Capture the cell that displays the provided text and extract its [x, y] central coordinate. 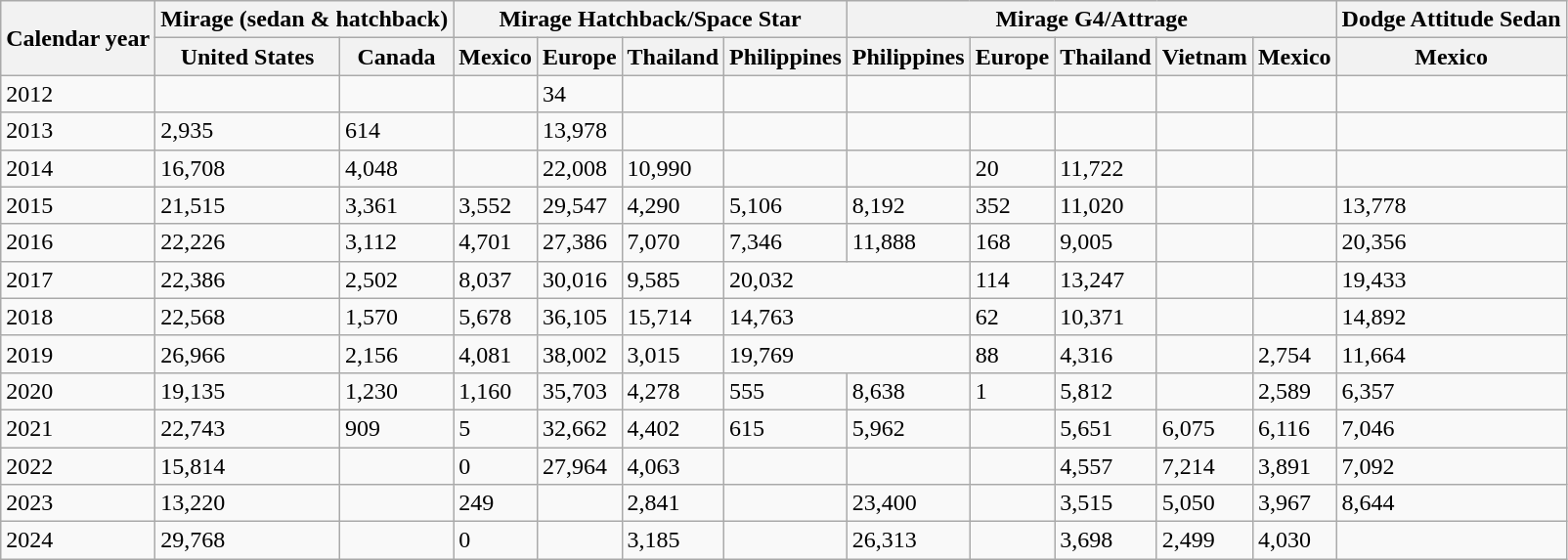
14,763 [848, 317]
3,515 [1106, 503]
7,214 [1204, 466]
22,743 [248, 428]
249 [496, 503]
20,356 [1451, 242]
United States [248, 57]
7,070 [673, 242]
4,701 [496, 242]
11,722 [1106, 168]
2017 [78, 280]
27,386 [579, 242]
13,247 [1106, 280]
10,990 [673, 168]
22,568 [248, 317]
1 [1013, 391]
8,644 [1451, 503]
15,714 [673, 317]
26,966 [248, 354]
Dodge Attitude Sedan [1451, 20]
168 [1013, 242]
38,002 [579, 354]
2,499 [1204, 540]
4,063 [673, 466]
2,156 [396, 354]
2019 [78, 354]
Calendar year [78, 38]
2018 [78, 317]
5 [496, 428]
16,708 [248, 168]
11,020 [1106, 205]
4,081 [496, 354]
6,116 [1294, 428]
23,400 [908, 503]
2016 [78, 242]
4,278 [673, 391]
114 [1013, 280]
30,016 [579, 280]
4,402 [673, 428]
32,662 [579, 428]
615 [786, 428]
22,386 [248, 280]
5,812 [1106, 391]
2013 [78, 131]
555 [786, 391]
19,135 [248, 391]
62 [1013, 317]
1,570 [396, 317]
29,547 [579, 205]
2015 [78, 205]
Mirage G4/Attrage [1091, 20]
2,589 [1294, 391]
19,769 [848, 354]
3,015 [673, 354]
88 [1013, 354]
8,638 [908, 391]
11,888 [908, 242]
6,075 [1204, 428]
9,005 [1106, 242]
3,361 [396, 205]
5,651 [1106, 428]
5,050 [1204, 503]
20,032 [848, 280]
Mirage Hatchback/Space Star [651, 20]
2,935 [248, 131]
5,106 [786, 205]
36,105 [579, 317]
3,967 [1294, 503]
3,552 [496, 205]
4,316 [1106, 354]
7,092 [1451, 466]
1,230 [396, 391]
Mirage (sedan & hatchback) [305, 20]
4,030 [1294, 540]
15,814 [248, 466]
2014 [78, 168]
3,891 [1294, 466]
5,962 [908, 428]
2022 [78, 466]
2020 [78, 391]
Canada [396, 57]
35,703 [579, 391]
352 [1013, 205]
2,502 [396, 280]
2,841 [673, 503]
26,313 [908, 540]
2012 [78, 94]
2024 [78, 540]
614 [396, 131]
909 [396, 428]
13,220 [248, 503]
14,892 [1451, 317]
21,515 [248, 205]
2,754 [1294, 354]
27,964 [579, 466]
3,185 [673, 540]
29,768 [248, 540]
20 [1013, 168]
22,008 [579, 168]
9,585 [673, 280]
34 [579, 94]
4,557 [1106, 466]
13,978 [579, 131]
5,678 [496, 317]
3,112 [396, 242]
2021 [78, 428]
22,226 [248, 242]
8,192 [908, 205]
10,371 [1106, 317]
3,698 [1106, 540]
11,664 [1451, 354]
2023 [78, 503]
6,357 [1451, 391]
7,346 [786, 242]
4,048 [396, 168]
19,433 [1451, 280]
8,037 [496, 280]
7,046 [1451, 428]
4,290 [673, 205]
13,778 [1451, 205]
Vietnam [1204, 57]
1,160 [496, 391]
